Return [X, Y] of the center of cell containing provided text 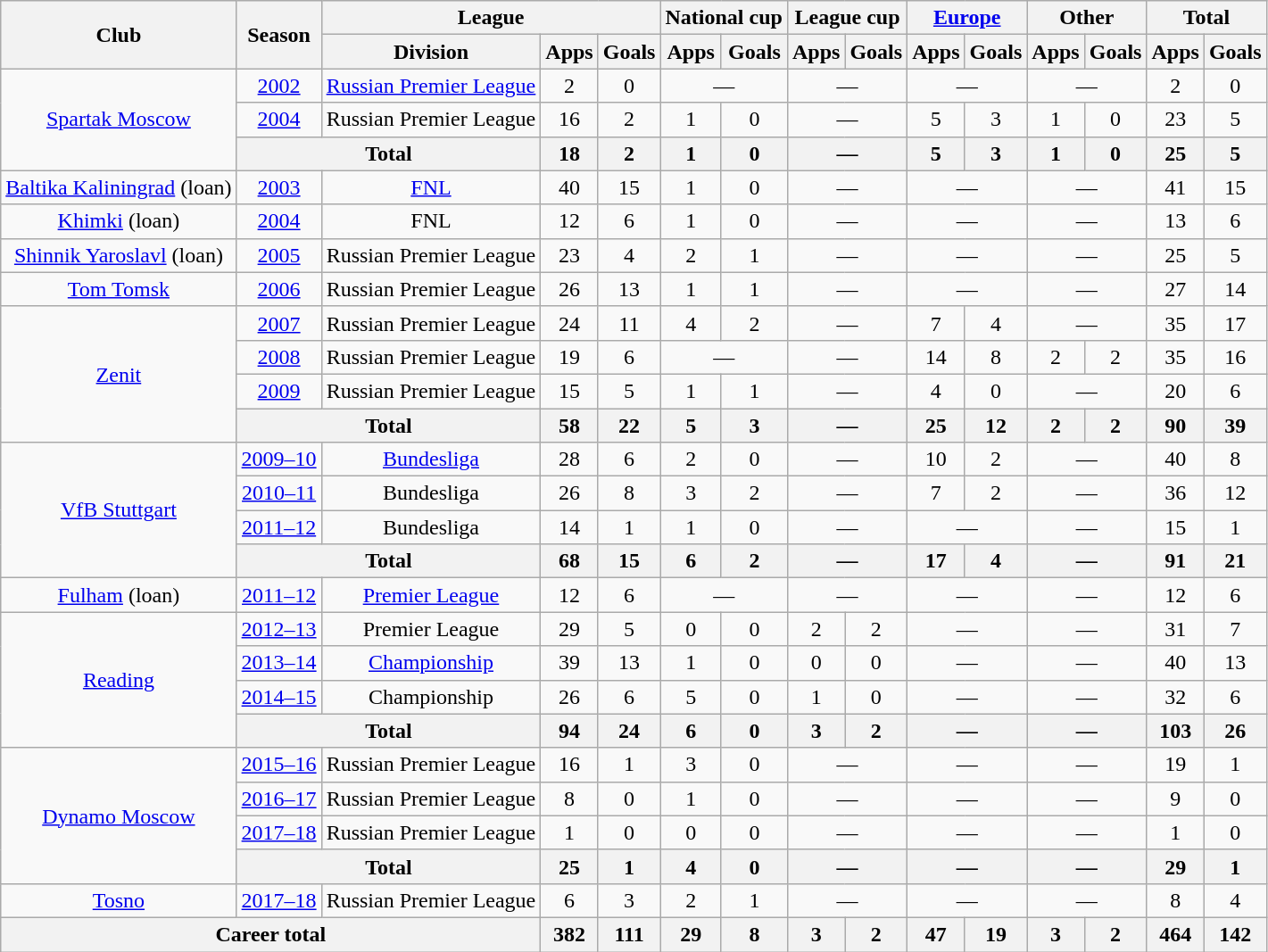
111 [629, 934]
9 [1175, 799]
2015–16 [278, 765]
58 [569, 426]
Other [1087, 18]
Club [119, 35]
28 [569, 459]
31 [1175, 629]
2014–15 [278, 697]
VfB Stuttgart [119, 510]
Baltika Kaliningrad (loan) [119, 187]
91 [1175, 561]
2013–14 [278, 663]
2016–17 [278, 799]
41 [1175, 187]
2010–11 [278, 493]
32 [1175, 697]
11 [629, 323]
464 [1175, 934]
382 [569, 934]
League [491, 18]
18 [569, 153]
142 [1235, 934]
2009–10 [278, 459]
Dynamo Moscow [119, 815]
Spartak Moscow [119, 120]
2005 [278, 255]
94 [569, 731]
Division [431, 52]
2008 [278, 357]
Fulham (loan) [119, 595]
Shinnik Yaroslavl (loan) [119, 255]
Tosno [119, 900]
2012–13 [278, 629]
Season [278, 35]
22 [629, 426]
Reading [119, 680]
90 [1175, 426]
Zenit [119, 374]
10 [936, 459]
2006 [278, 289]
2003 [278, 187]
2007 [278, 323]
27 [1175, 289]
103 [1175, 731]
National cup [724, 18]
47 [936, 934]
Khimki (loan) [119, 221]
21 [1235, 561]
2009 [278, 391]
League cup [847, 18]
Career total [271, 934]
20 [1175, 391]
36 [1175, 493]
68 [569, 561]
2002 [278, 86]
Tom Tomsk [119, 289]
Europe [967, 18]
